Detect which cell encompasses the target text, then output its (x, y) center coordinate. 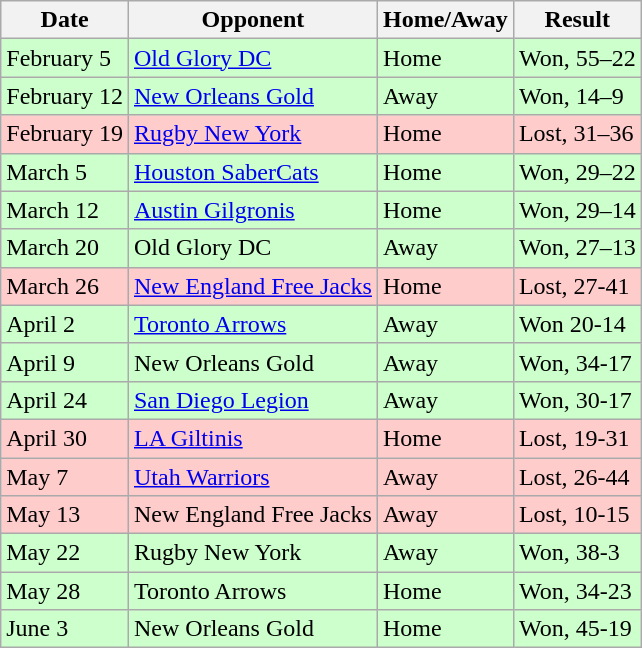
June 3 (65, 629)
Lost, 26-44 (577, 477)
Won, 34-17 (577, 362)
Won 20-14 (577, 324)
May 7 (65, 477)
April 9 (65, 362)
Won, 38-3 (577, 553)
Home/Away (445, 20)
Won, 14–9 (577, 96)
March 5 (65, 172)
April 24 (65, 400)
March 20 (65, 248)
Result (577, 20)
Lost, 27-41 (577, 286)
Utah Warriors (252, 477)
Won, 45-19 (577, 629)
March 26 (65, 286)
February 19 (65, 134)
Won, 29–14 (577, 210)
May 28 (65, 591)
Won, 30-17 (577, 400)
Lost, 10-15 (577, 515)
April 30 (65, 438)
Won, 55–22 (577, 58)
February 5 (65, 58)
March 12 (65, 210)
Austin Gilgronis (252, 210)
Opponent (252, 20)
May 13 (65, 515)
Won, 27–13 (577, 248)
April 2 (65, 324)
May 22 (65, 553)
Lost, 19-31 (577, 438)
Lost, 31–36 (577, 134)
LA Giltinis (252, 438)
Houston SaberCats (252, 172)
Won, 29–22 (577, 172)
Date (65, 20)
Won, 34-23 (577, 591)
San Diego Legion (252, 400)
February 12 (65, 96)
